Return (X, Y) of the center of cell containing provided text 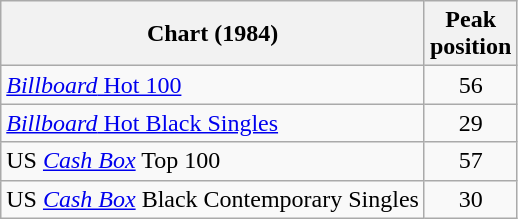
29 (470, 123)
Chart (1984) (213, 34)
Peakposition (470, 34)
56 (470, 85)
US Cash Box Top 100 (213, 161)
Billboard Hot Black Singles (213, 123)
30 (470, 199)
US Cash Box Black Contemporary Singles (213, 199)
Billboard Hot 100 (213, 85)
57 (470, 161)
